For the text-containing cell, return its midpoint in [x, y] coordinate format. 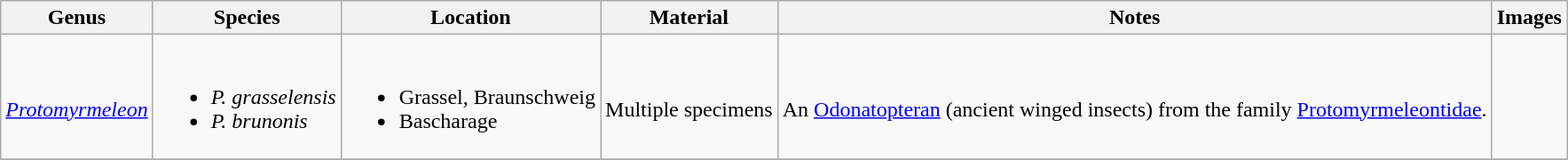
Grassel, BraunschweigBascharage [470, 97]
Multiple specimens [689, 97]
Species [247, 18]
An Odonatopteran (ancient winged insects) from the family Protomyrmeleontidae. [1134, 97]
P. grasselensisP. brunonis [247, 97]
Genus [76, 18]
Protomyrmeleon [76, 97]
Location [470, 18]
Notes [1134, 18]
Material [689, 18]
Images [1529, 18]
